Output the [x, y] coordinate of the center of the cell containing the given text.  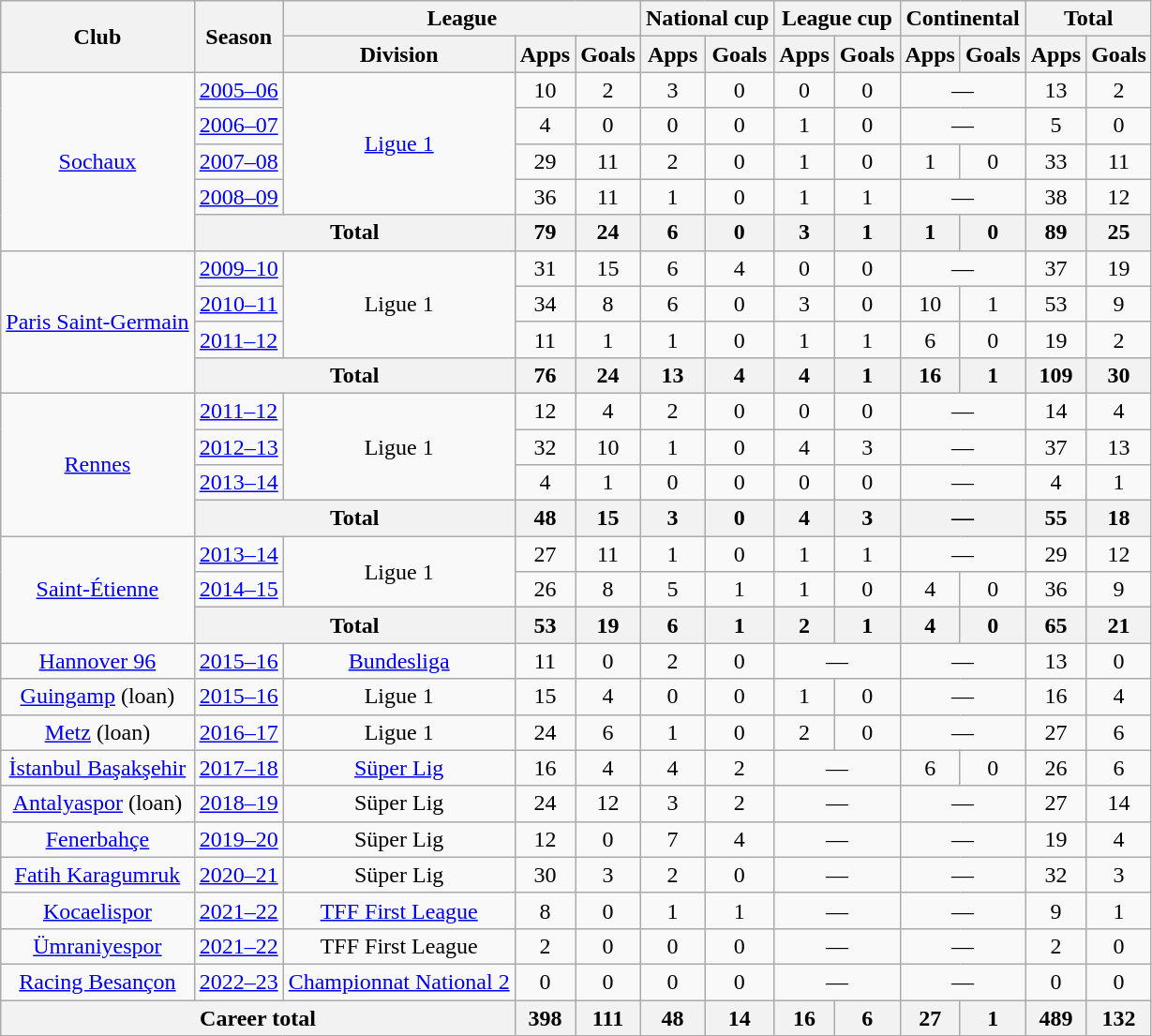
Fenerbahçe [97, 839]
79 [545, 233]
Continental [963, 19]
111 [608, 1017]
2006–07 [238, 126]
76 [545, 375]
25 [1119, 233]
2009–10 [238, 268]
18 [1119, 518]
55 [1055, 518]
2007–08 [238, 161]
2008–09 [238, 197]
Season [238, 37]
89 [1055, 233]
Racing Besançon [97, 982]
2016–17 [238, 732]
Ümraniyespor [97, 946]
2019–20 [238, 839]
2014–15 [238, 590]
2020–21 [238, 875]
65 [1055, 625]
Sochaux [97, 161]
Career total [258, 1017]
Antalyaspor (loan) [97, 803]
398 [545, 1017]
Metz (loan) [97, 732]
489 [1055, 1017]
İstanbul Başakşehir [97, 768]
Hannover 96 [97, 661]
Guingamp (loan) [97, 697]
League cup [837, 19]
Paris Saint-Germain [97, 322]
33 [1055, 161]
2018–19 [238, 803]
31 [545, 268]
2022–23 [238, 982]
2012–13 [238, 447]
2017–18 [238, 768]
Division [399, 54]
Fatih Karagumruk [97, 875]
Bundesliga [399, 661]
21 [1119, 625]
38 [1055, 197]
Club [97, 37]
Championnat National 2 [399, 982]
Kocaelispor [97, 910]
2005–06 [238, 90]
League [461, 19]
Rennes [97, 464]
7 [672, 839]
132 [1119, 1017]
National cup [707, 19]
34 [545, 304]
109 [1055, 375]
Saint-Étienne [97, 590]
2010–11 [238, 304]
